Provide the (X, Y) coordinate of the cell's center where the given text is located.  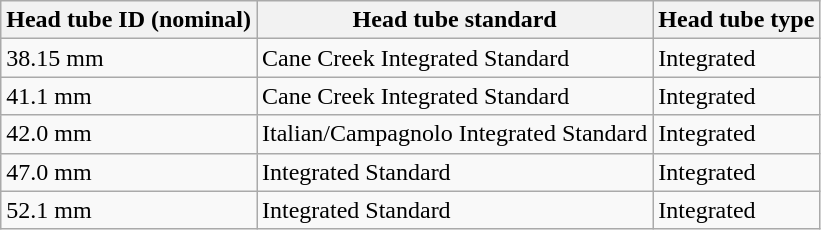
Italian/Campagnolo Integrated Standard (454, 134)
Head tube ID (nominal) (129, 20)
47.0 mm (129, 172)
Head tube standard (454, 20)
52.1 mm (129, 210)
42.0 mm (129, 134)
Head tube type (736, 20)
38.15 mm (129, 58)
41.1 mm (129, 96)
